Find where the given text appears and provide that cell's center as (X, Y) coordinate. 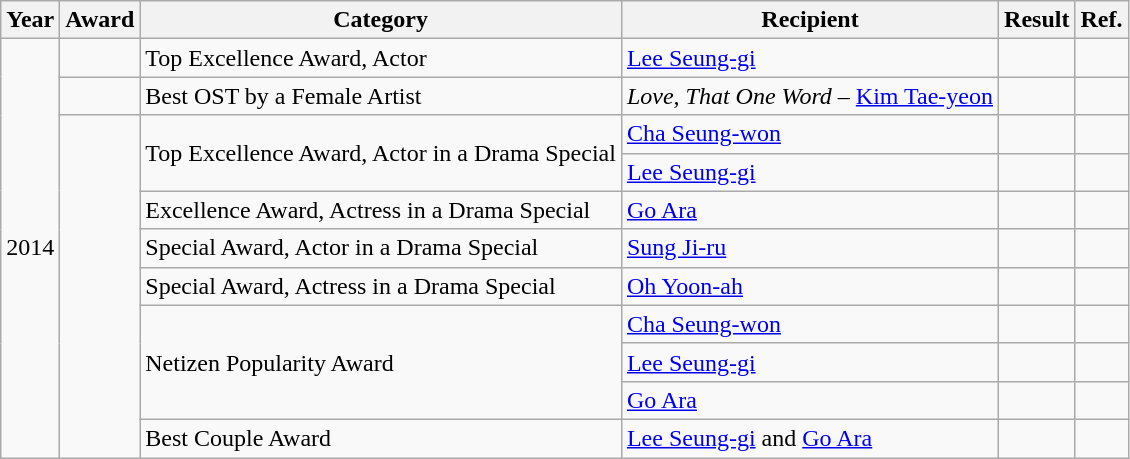
Love, That One Word – Kim Tae-yeon (810, 96)
Top Excellence Award, Actor (381, 58)
Netizen Popularity Award (381, 362)
Top Excellence Award, Actor in a Drama Special (381, 153)
Sung Ji-ru (810, 248)
Special Award, Actress in a Drama Special (381, 286)
Year (30, 20)
Award (100, 20)
Result (1037, 20)
Oh Yoon-ah (810, 286)
Excellence Award, Actress in a Drama Special (381, 210)
2014 (30, 248)
Lee Seung-gi and Go Ara (810, 438)
Special Award, Actor in a Drama Special (381, 248)
Best OST by a Female Artist (381, 96)
Category (381, 20)
Best Couple Award (381, 438)
Recipient (810, 20)
Ref. (1102, 20)
